Find where the given text appears and provide that cell's center as [x, y] coordinate. 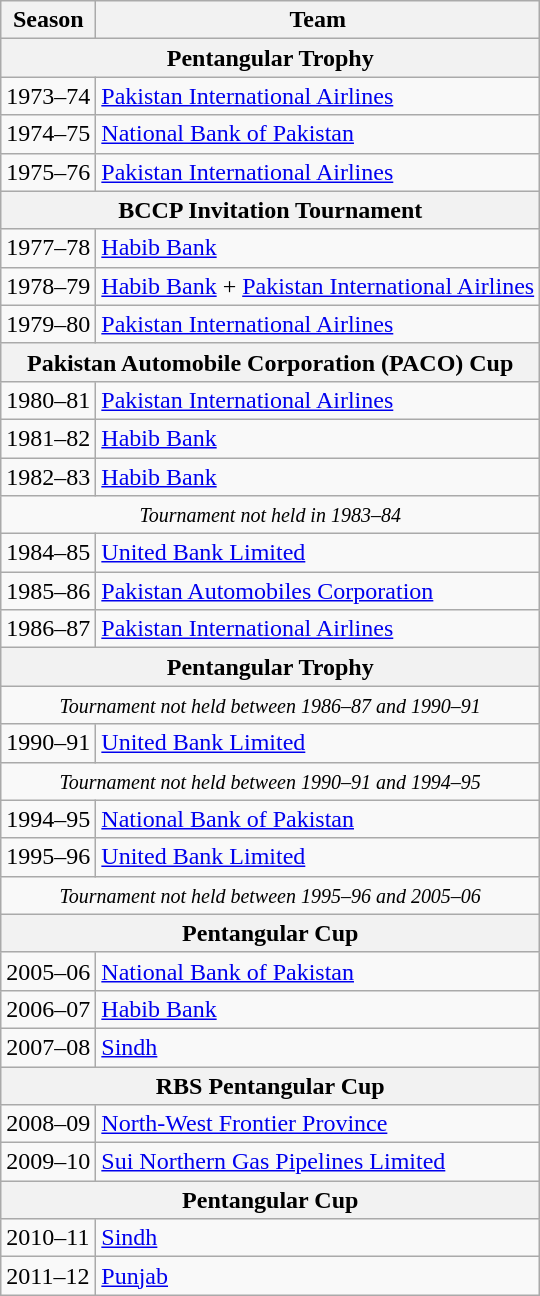
Habib Bank + Pakistan International Airlines [318, 286]
BCCP Invitation Tournament [270, 210]
Tournament not held in 1983–84 [270, 515]
1980–81 [48, 400]
1981–82 [48, 438]
1994–95 [48, 819]
Team [318, 20]
1973–74 [48, 96]
1985–86 [48, 591]
2008–09 [48, 1124]
1979–80 [48, 324]
1978–79 [48, 286]
2005–06 [48, 971]
Tournament not held between 1986–87 and 1990–91 [270, 705]
1975–76 [48, 172]
2011–12 [48, 1276]
1986–87 [48, 629]
Pakistan Automobiles Corporation [318, 591]
2010–11 [48, 1238]
2009–10 [48, 1162]
2006–07 [48, 1009]
1984–85 [48, 553]
North-West Frontier Province [318, 1124]
Pakistan Automobile Corporation (PACO) Cup [270, 362]
RBS Pentangular Cup [270, 1085]
Punjab [318, 1276]
1977–78 [48, 248]
Sui Northern Gas Pipelines Limited [318, 1162]
1974–75 [48, 134]
2007–08 [48, 1047]
Season [48, 20]
1990–91 [48, 743]
Tournament not held between 1995–96 and 2005–06 [270, 895]
Tournament not held between 1990–91 and 1994–95 [270, 781]
1995–96 [48, 857]
1982–83 [48, 477]
